From the cell containing the given text, extract its center point as [x, y] coordinate. 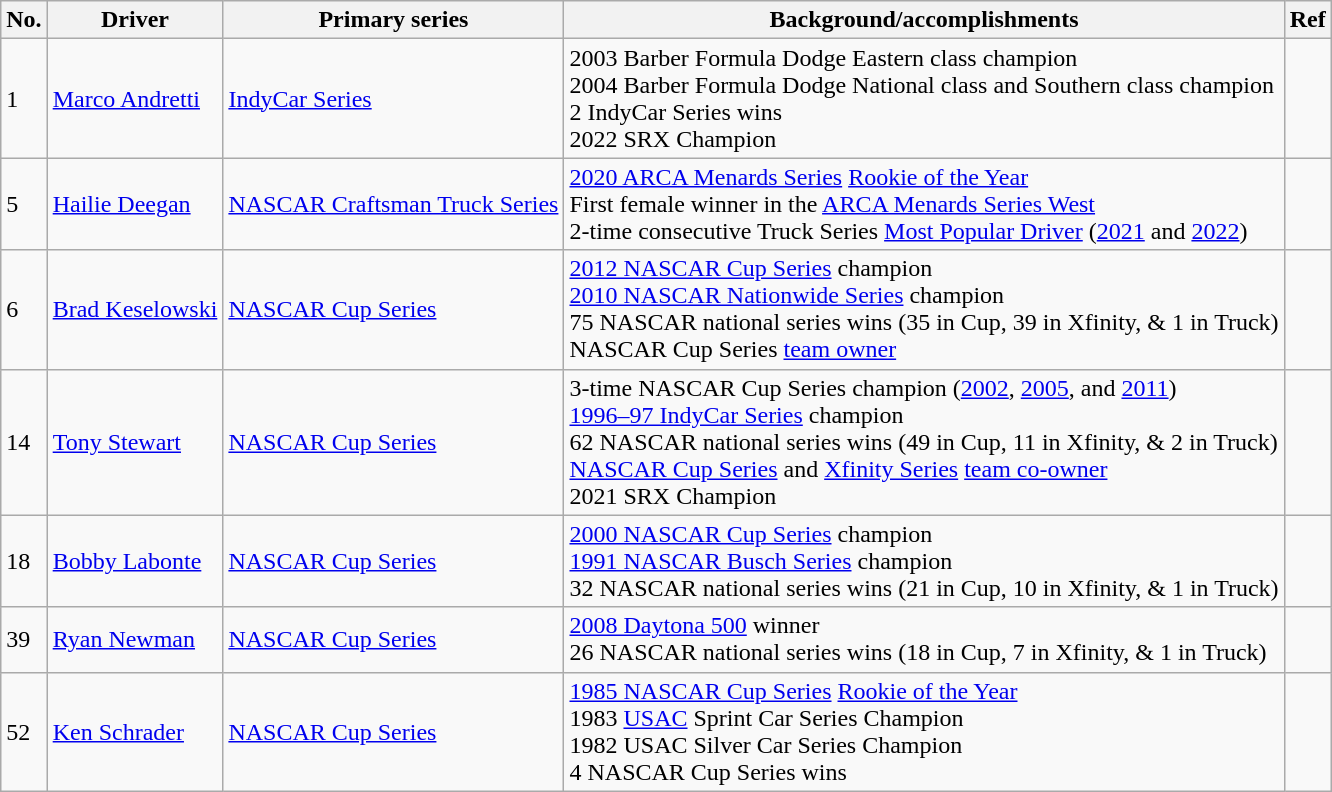
Marco Andretti [135, 98]
Driver [135, 20]
Primary series [394, 20]
2000 NASCAR Cup Series champion 1991 NASCAR Busch Series champion 32 NASCAR national series wins (21 in Cup, 10 in Xfinity, & 1 in Truck) [924, 561]
18 [24, 561]
Hailie Deegan [135, 204]
Background/accomplishments [924, 20]
14 [24, 442]
NASCAR Craftsman Truck Series [394, 204]
Brad Keselowski [135, 310]
2008 Daytona 500 winner 26 NASCAR national series wins (18 in Cup, 7 in Xfinity, & 1 in Truck) [924, 640]
6 [24, 310]
IndyCar Series [394, 98]
Ryan Newman [135, 640]
1 [24, 98]
No. [24, 20]
39 [24, 640]
52 [24, 732]
Tony Stewart [135, 442]
5 [24, 204]
1985 NASCAR Cup Series Rookie of the Year 1983 USAC Sprint Car Series Champion 1982 USAC Silver Car Series Champion 4 NASCAR Cup Series wins [924, 732]
Ken Schrader [135, 732]
Ref [1308, 20]
Bobby Labonte [135, 561]
